Locate the cell with the specified text and output its [x, y] center coordinate. 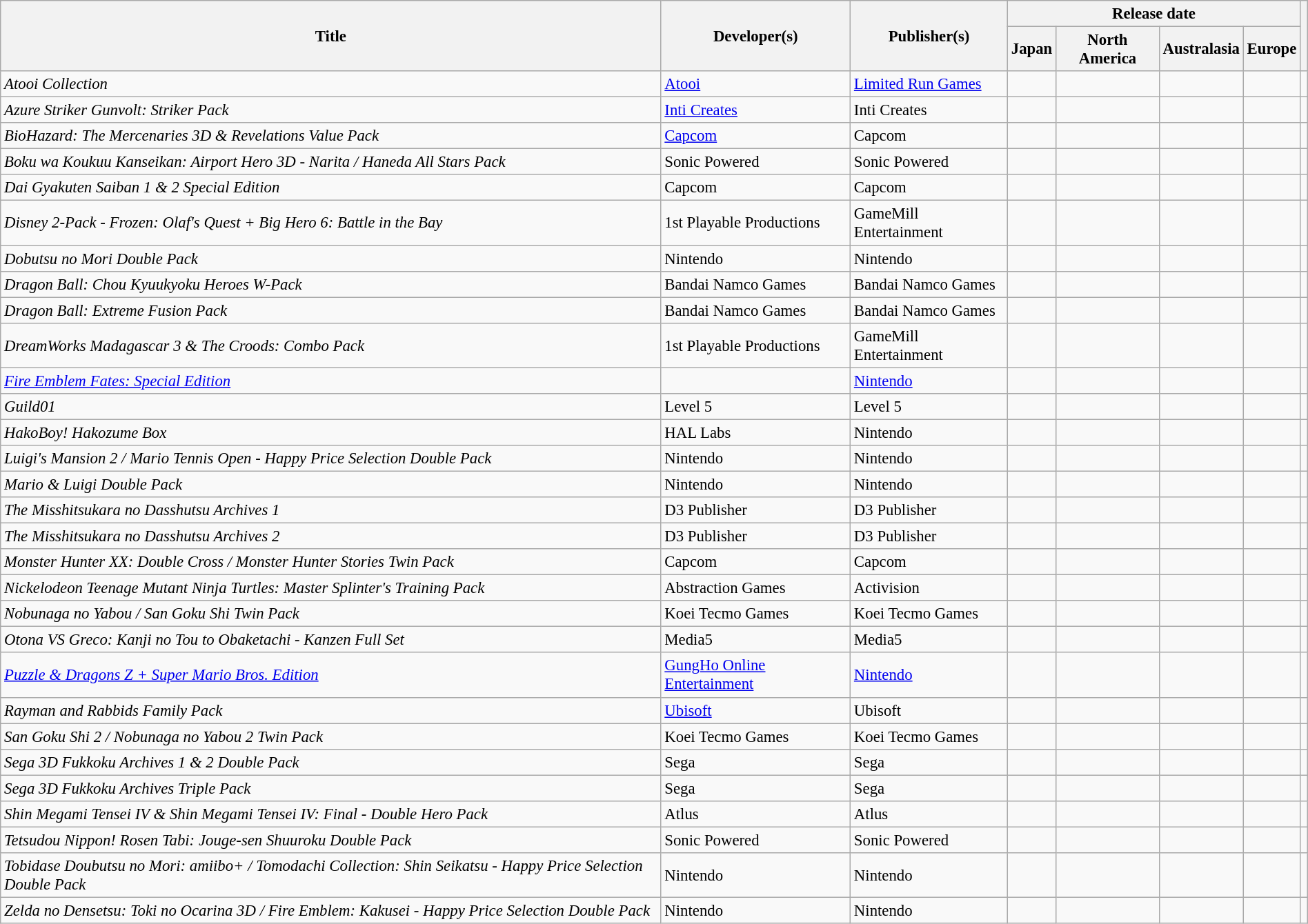
Otona VS Greco: Kanji no Tou to Obaketachi - Kanzen Full Set [331, 640]
Developer(s) [756, 36]
The Misshitsukara no Dasshutsu Archives 2 [331, 536]
Activision [929, 588]
Guild01 [331, 407]
Tetsudou Nippon! Rosen Tabi: Jouge-sen Shuuroku Double Pack [331, 840]
Shin Megami Tensei IV & Shin Megami Tensei IV: Final - Double Hero Pack [331, 814]
The Misshitsukara no Dasshutsu Archives 1 [331, 510]
Australasia [1201, 50]
North America [1108, 50]
Atooi [756, 84]
Dai Gyakuten Saiban 1 & 2 Special Edition [331, 188]
Disney 2-Pack - Frozen: Olaf's Quest + Big Hero 6: Battle in the Bay [331, 223]
Fire Emblem Fates: Special Edition [331, 381]
GungHo Online Entertainment [756, 676]
Release date [1153, 14]
Nobunaga no Yabou / San Goku Shi Twin Pack [331, 614]
Title [331, 36]
Sega 3D Fukkoku Archives Triple Pack [331, 788]
Dragon Ball: Extreme Fusion Pack [331, 310]
Puzzle & Dragons Z + Super Mario Bros. Edition [331, 676]
Nickelodeon Teenage Mutant Ninja Turtles: Master Splinter's Training Pack [331, 588]
Europe [1271, 50]
DreamWorks Madagascar 3 & The Croods: Combo Pack [331, 345]
Limited Run Games [929, 84]
Sega 3D Fukkoku Archives 1 & 2 Double Pack [331, 762]
Atooi Collection [331, 84]
Japan [1031, 50]
Boku wa Koukuu Kanseikan: Airport Hero 3D - Narita / Haneda All Stars Pack [331, 162]
Tobidase Doubutsu no Mori: amiibo+ / Tomodachi Collection: Shin Seikatsu - Happy Price Selection Double Pack [331, 876]
Abstraction Games [756, 588]
Dragon Ball: Chou Kyuukyoku Heroes W-Pack [331, 284]
San Goku Shi 2 / Nobunaga no Yabou 2 Twin Pack [331, 736]
Luigi's Mansion 2 / Mario Tennis Open - Happy Price Selection Double Pack [331, 459]
HakoBoy! Hakozume Box [331, 432]
Monster Hunter XX: Double Cross / Monster Hunter Stories Twin Pack [331, 562]
Dobutsu no Mori Double Pack [331, 259]
HAL Labs [756, 432]
BioHazard: The Mercenaries 3D & Revelations Value Pack [331, 136]
Mario & Luigi Double Pack [331, 484]
Zelda no Densetsu: Toki no Ocarina 3D / Fire Emblem: Kakusei - Happy Price Selection Double Pack [331, 910]
Rayman and Rabbids Family Pack [331, 710]
Publisher(s) [929, 36]
Azure Striker Gunvolt: Striker Pack [331, 110]
